Provide the [x, y] coordinate of the cell's center where the given text is located.  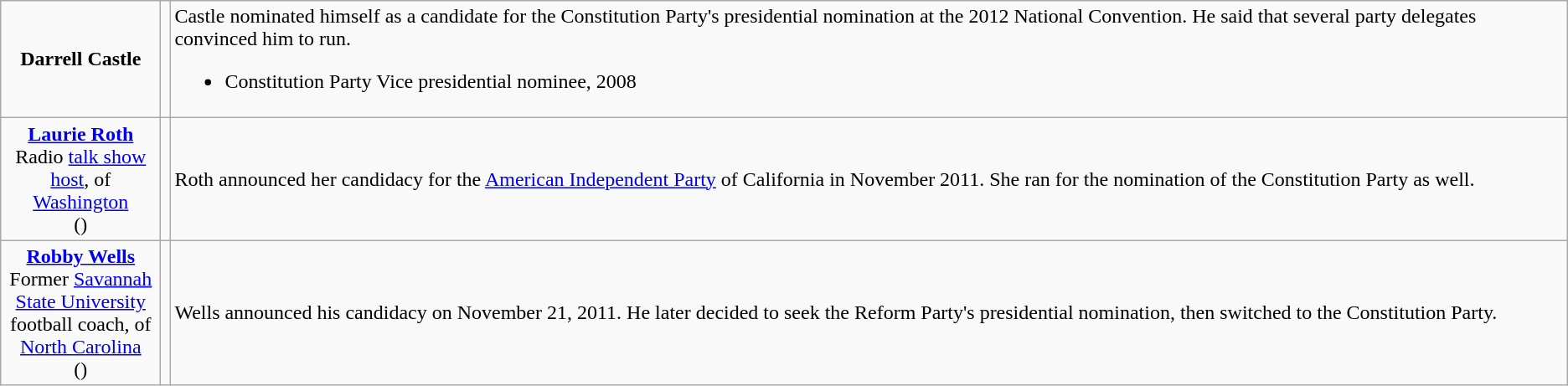
Robby WellsFormer Savannah State University football coach, of North Carolina() [80, 313]
Laurie RothRadio talk show host, of Washington() [80, 179]
Darrell Castle [80, 59]
